Detect which cell encompasses the target text, then output its (X, Y) center coordinate. 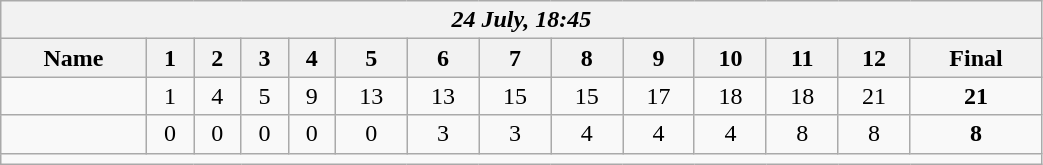
Final (976, 58)
2 (218, 58)
12 (874, 58)
11 (802, 58)
17 (659, 96)
6 (443, 58)
24 July, 18:45 (522, 20)
10 (730, 58)
7 (515, 58)
Name (74, 58)
